Return [x, y] of the center of cell containing provided text 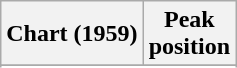
Chart (1959) [72, 34]
Peakposition [189, 34]
